Determine the (X, Y) coordinate at the center of the cell enclosing the given text.  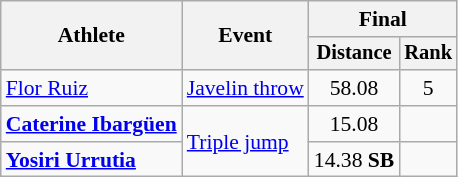
Rank (428, 54)
Triple jump (246, 142)
Flor Ruiz (92, 88)
58.08 (354, 88)
Distance (354, 54)
5 (428, 88)
15.08 (354, 124)
Event (246, 36)
Final (383, 19)
Caterine Ibargüen (92, 124)
Athlete (92, 36)
Javelin throw (246, 88)
